Determine the [X, Y] coordinate at the center of the cell enclosing the given text.  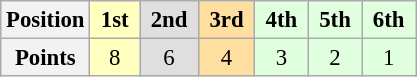
3rd [226, 20]
2nd [170, 20]
1 [389, 58]
5th [335, 20]
4th [282, 20]
Points [46, 58]
6 [170, 58]
8 [115, 58]
1st [115, 20]
4 [226, 58]
Position [46, 20]
3 [282, 58]
2 [335, 58]
6th [389, 20]
